Identify which cell holds the provided text, then report its [X, Y] central coordinate. 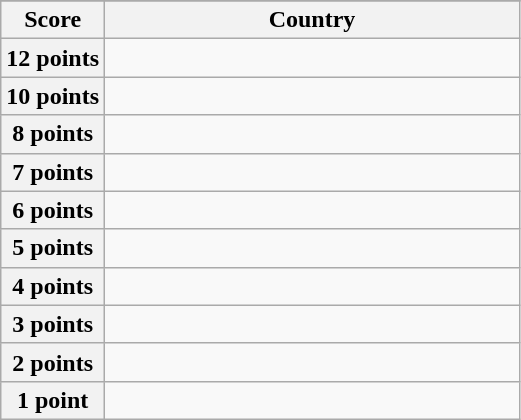
3 points [53, 324]
6 points [53, 210]
12 points [53, 58]
2 points [53, 362]
10 points [53, 96]
5 points [53, 248]
Country [312, 20]
Score [53, 20]
1 point [53, 400]
7 points [53, 172]
8 points [53, 134]
4 points [53, 286]
